Output the (x, y) coordinate of the center of the cell containing the given text.  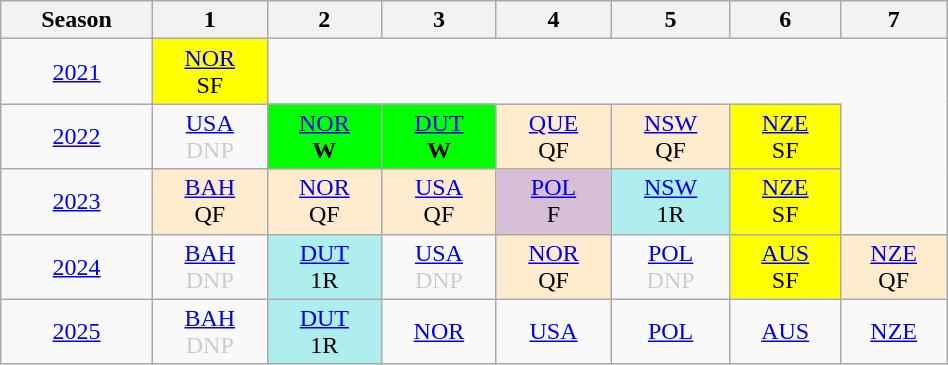
NORSF (210, 72)
POLF (554, 202)
3 (440, 20)
Season (77, 20)
POL (671, 332)
2 (324, 20)
BAHQF (210, 202)
POLDNP (671, 266)
NZEQF (894, 266)
USAQF (440, 202)
2021 (77, 72)
USA (554, 332)
2022 (77, 136)
NSWQF (671, 136)
AUS (785, 332)
DUTW (440, 136)
NZE (894, 332)
6 (785, 20)
NORW (324, 136)
NOR (440, 332)
4 (554, 20)
2024 (77, 266)
5 (671, 20)
2025 (77, 332)
NSW1R (671, 202)
2023 (77, 202)
QUEQF (554, 136)
7 (894, 20)
1 (210, 20)
AUSSF (785, 266)
